From the cell containing the given text, extract its center point as (X, Y) coordinate. 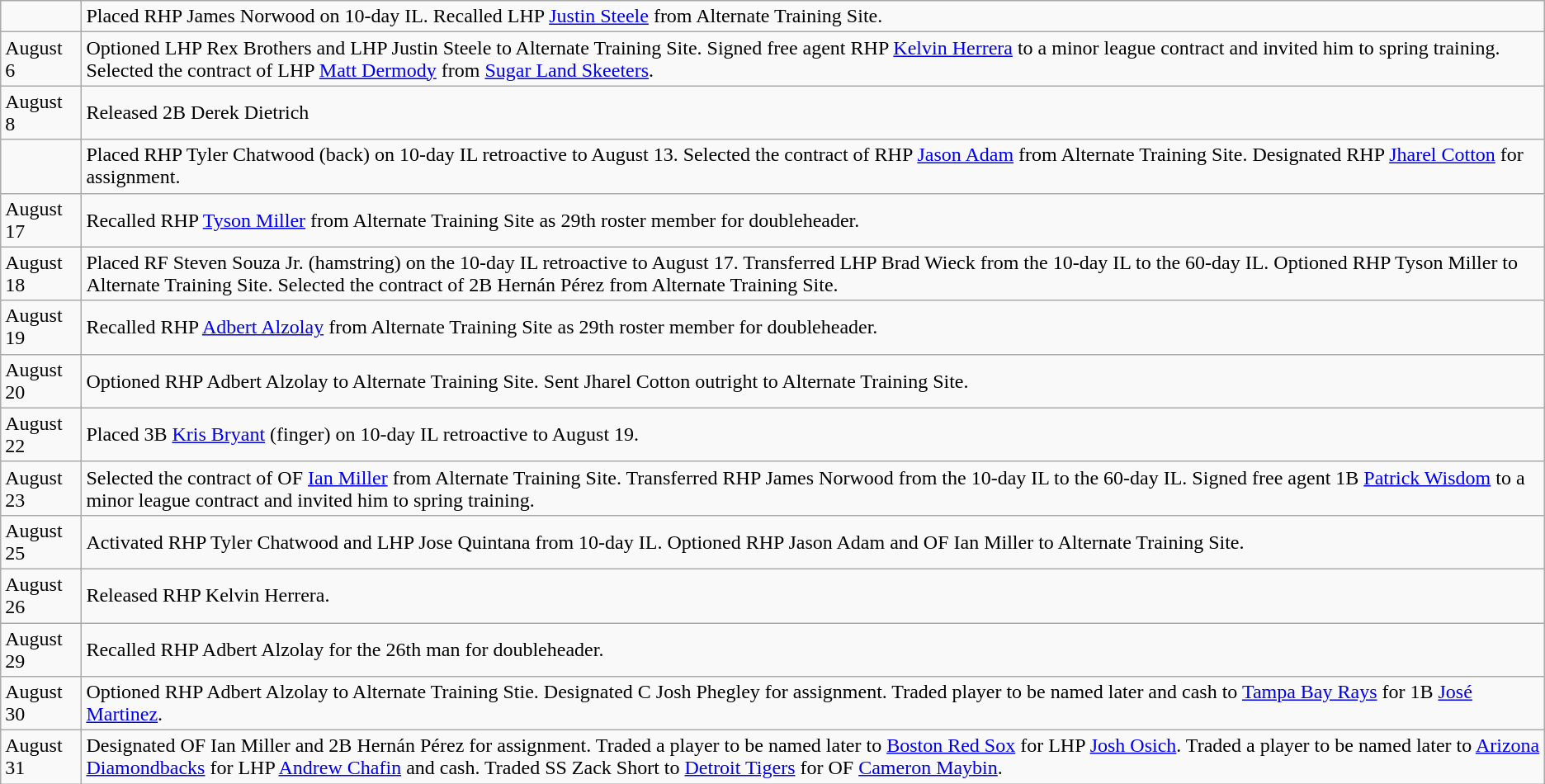
August 30 (41, 703)
August 20 (41, 381)
August 18 (41, 274)
Recalled RHP Tyson Miller from Alternate Training Site as 29th roster member for doubleheader. (813, 220)
Recalled RHP Adbert Alzolay for the 26th man for doubleheader. (813, 649)
August 29 (41, 649)
Placed 3B Kris Bryant (finger) on 10-day IL retroactive to August 19. (813, 434)
Released 2B Derek Dietrich (813, 112)
Recalled RHP Adbert Alzolay from Alternate Training Site as 29th roster member for doubleheader. (813, 327)
August 23 (41, 489)
August 22 (41, 434)
August 8 (41, 112)
August 19 (41, 327)
Activated RHP Tyler Chatwood and LHP Jose Quintana from 10-day IL. Optioned RHP Jason Adam and OF Ian Miller to Alternate Training Site. (813, 541)
Released RHP Kelvin Herrera. (813, 596)
Placed RHP James Norwood on 10-day IL. Recalled LHP Justin Steele from Alternate Training Site. (813, 17)
August 26 (41, 596)
August 6 (41, 59)
August 17 (41, 220)
Optioned RHP Adbert Alzolay to Alternate Training Site. Sent Jharel Cotton outright to Alternate Training Site. (813, 381)
August 31 (41, 758)
August 25 (41, 541)
